Provide the (x, y) coordinate of the cell's center where the given text is located.  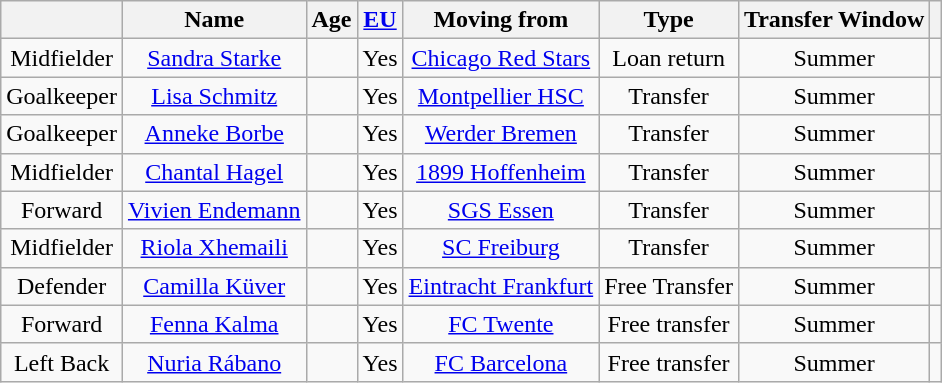
Camilla Küver (214, 286)
Riola Xhemaili (214, 248)
Chantal Hagel (214, 172)
Type (669, 20)
FC Twente (501, 324)
Eintracht Frankfurt (501, 286)
FC Barcelona (501, 362)
Name (214, 20)
Werder Bremen (501, 134)
Left Back (62, 362)
Age (332, 20)
Defender (62, 286)
Montpellier HSC (501, 96)
SC Freiburg (501, 248)
EU (380, 20)
Anneke Borbe (214, 134)
Nuria Rábano (214, 362)
Fenna Kalma (214, 324)
Chicago Red Stars (501, 58)
SGS Essen (501, 210)
Sandra Starke (214, 58)
Lisa Schmitz (214, 96)
Moving from (501, 20)
Free Transfer (669, 286)
Vivien Endemann (214, 210)
Loan return (669, 58)
Transfer Window (834, 20)
1899 Hoffenheim (501, 172)
